Scan for the cell matching the given text and deliver its [X, Y] coordinate at center. 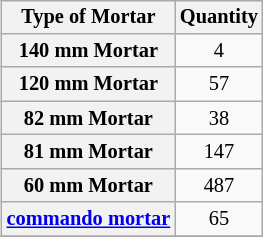
120 mm Mortar [88, 84]
4 [219, 51]
commando mortar [88, 219]
140 mm Mortar [88, 51]
57 [219, 84]
38 [219, 118]
65 [219, 219]
487 [219, 185]
82 mm Mortar [88, 118]
81 mm Mortar [88, 152]
60 mm Mortar [88, 185]
Quantity [219, 17]
Type of Mortar [88, 17]
147 [219, 152]
